Detect which cell encompasses the target text, then output its [X, Y] center coordinate. 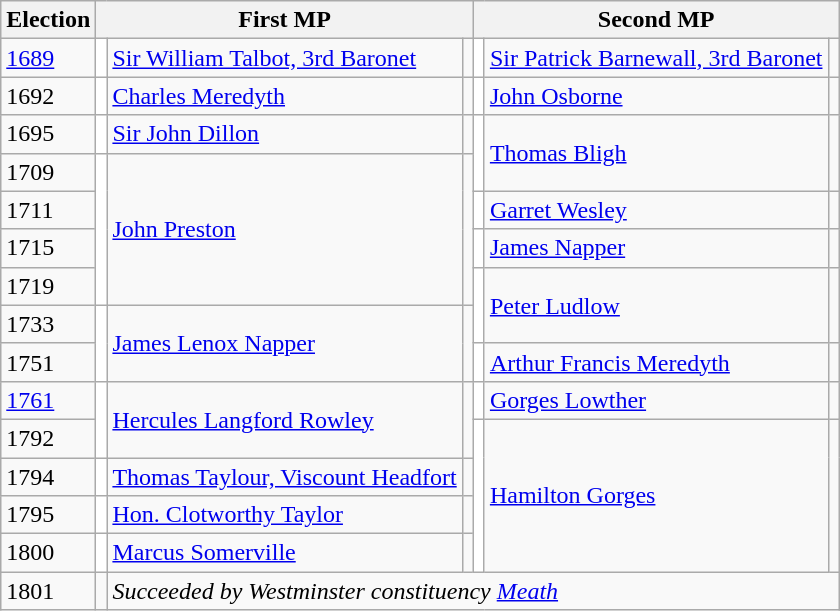
1794 [48, 477]
Marcus Somerville [284, 553]
Garret Wesley [656, 210]
1689 [48, 58]
1751 [48, 362]
Thomas Taylour, Viscount Headfort [284, 477]
Hercules Langford Rowley [284, 419]
1695 [48, 134]
1692 [48, 96]
James Napper [656, 248]
John Osborne [656, 96]
1801 [48, 591]
Gorges Lowther [656, 400]
James Lenox Napper [284, 343]
First MP [284, 20]
Thomas Bligh [656, 153]
1733 [48, 324]
Sir William Talbot, 3rd Baronet [284, 58]
Arthur Francis Meredyth [656, 362]
1761 [48, 400]
1795 [48, 515]
1709 [48, 172]
Election [48, 20]
1715 [48, 248]
1719 [48, 286]
Succeeded by Westminster constituency Meath [473, 591]
John Preston [284, 229]
1711 [48, 210]
Charles Meredyth [284, 96]
Hon. Clotworthy Taylor [284, 515]
Sir Patrick Barnewall, 3rd Baronet [656, 58]
Peter Ludlow [656, 305]
1792 [48, 438]
Second MP [656, 20]
Sir John Dillon [284, 134]
Hamilton Gorges [656, 495]
1800 [48, 553]
